Search for the cell housing the specified text and yield its (x, y) center coordinate. 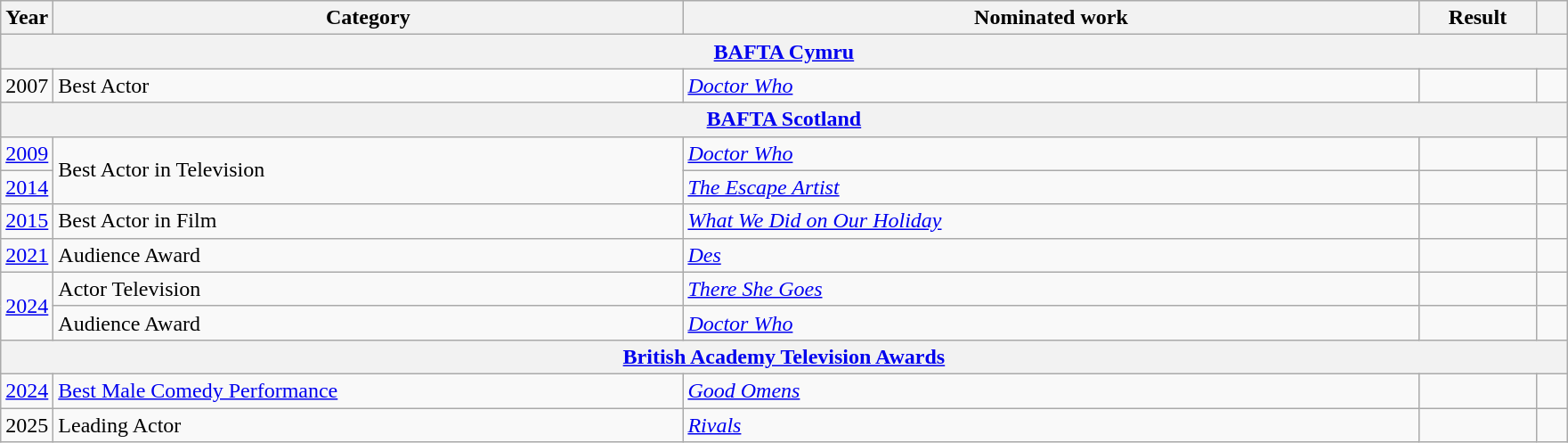
British Academy Television Awards (784, 357)
Best Male Comedy Performance (369, 390)
Good Omens (1051, 390)
Result (1478, 18)
Category (369, 18)
Des (1051, 255)
2014 (27, 187)
Rivals (1051, 425)
2007 (27, 86)
2015 (27, 221)
There She Goes (1051, 289)
Actor Television (369, 289)
BAFTA Cymru (784, 52)
Best Actor (369, 86)
2025 (27, 425)
2009 (27, 153)
BAFTA Scotland (784, 119)
What We Did on Our Holiday (1051, 221)
Best Actor in Television (369, 170)
Leading Actor (369, 425)
The Escape Artist (1051, 187)
2021 (27, 255)
Nominated work (1051, 18)
Year (27, 18)
Best Actor in Film (369, 221)
